Pinpoint the cell where the given text exists, returning its [x, y] midpoint coordinate. 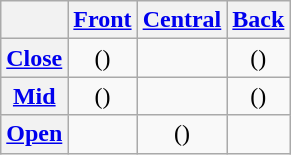
Open [34, 134]
Mid [34, 96]
Back [258, 20]
Front [102, 20]
Close [34, 58]
Central [182, 20]
